Search for the cell housing the specified text and yield its [X, Y] center coordinate. 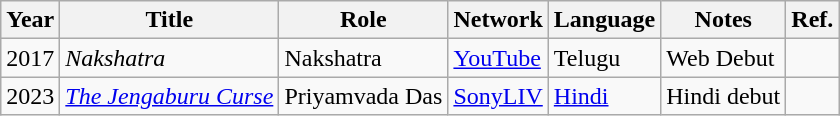
Hindi debut [724, 96]
Web Debut [724, 58]
2023 [30, 96]
Role [364, 20]
Ref. [812, 20]
Priyamvada Das [364, 96]
Title [170, 20]
Year [30, 20]
Language [604, 20]
2017 [30, 58]
SonyLIV [498, 96]
Hindi [604, 96]
The Jengaburu Curse [170, 96]
Notes [724, 20]
Telugu [604, 58]
YouTube [498, 58]
Network [498, 20]
